Return the [x, y] coordinate for the center point of the cell that contains the specified text.  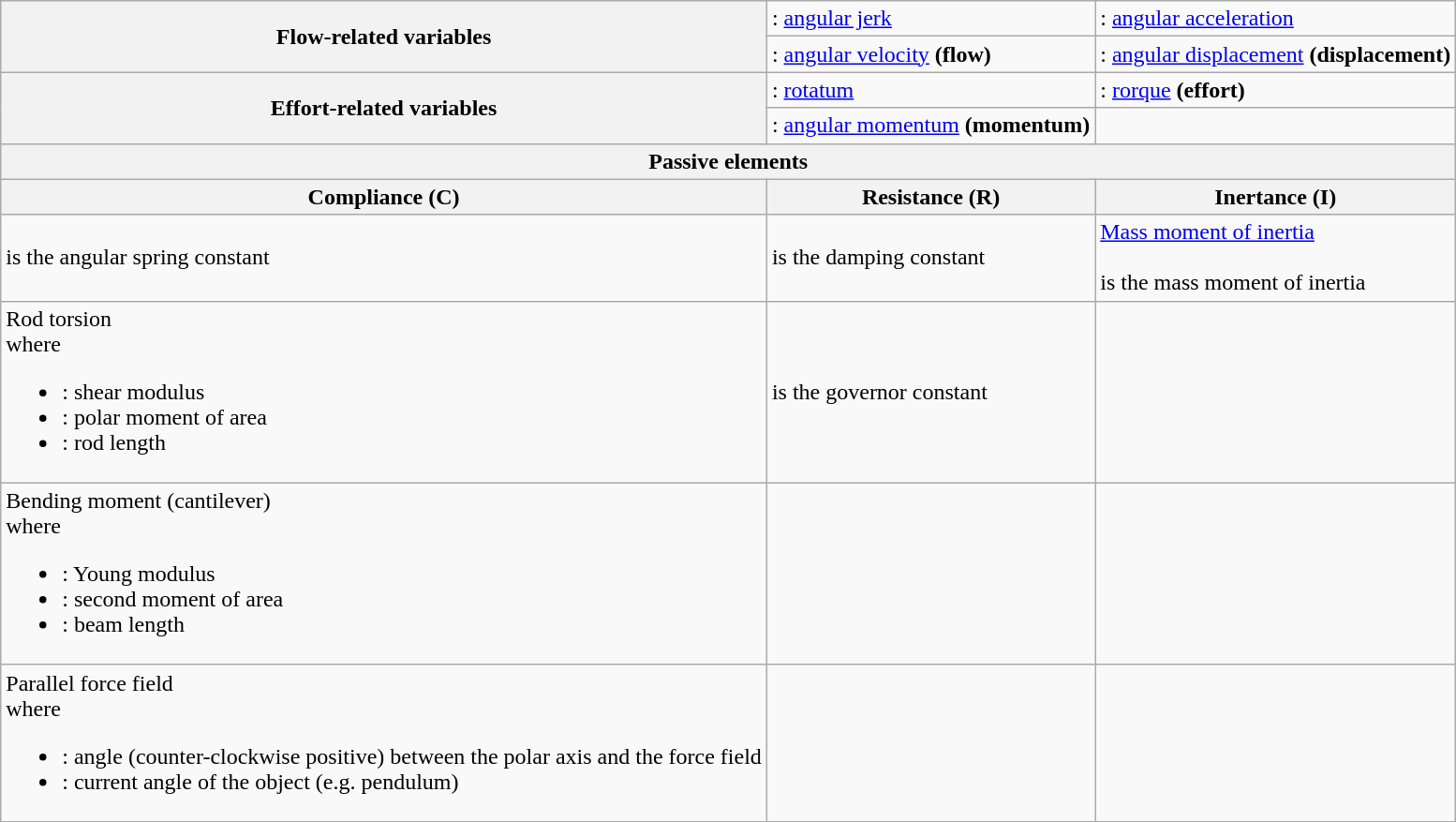
Resistance (R) [930, 197]
: rotatum [930, 90]
: angular velocity (flow) [930, 54]
is the angular spring constant [384, 258]
: angular jerk [930, 19]
: angular displacement (displacement) [1276, 54]
Effort-related variables [384, 108]
Passive elements [729, 161]
: rorque (effort) [1276, 90]
: angular momentum (momentum) [930, 126]
Compliance (C) [384, 197]
: angular acceleration [1276, 19]
Mass moment of inertia is the mass moment of inertia [1276, 258]
is the damping constant [930, 258]
Inertance (I) [1276, 197]
Bending moment (cantilever) where: Young modulus: second moment of area: beam length [384, 574]
is the governor constant [930, 392]
Flow-related variables [384, 37]
Rod torsion where: shear modulus: polar moment of area: rod length [384, 392]
